Search for the cell housing the specified text and yield its [x, y] center coordinate. 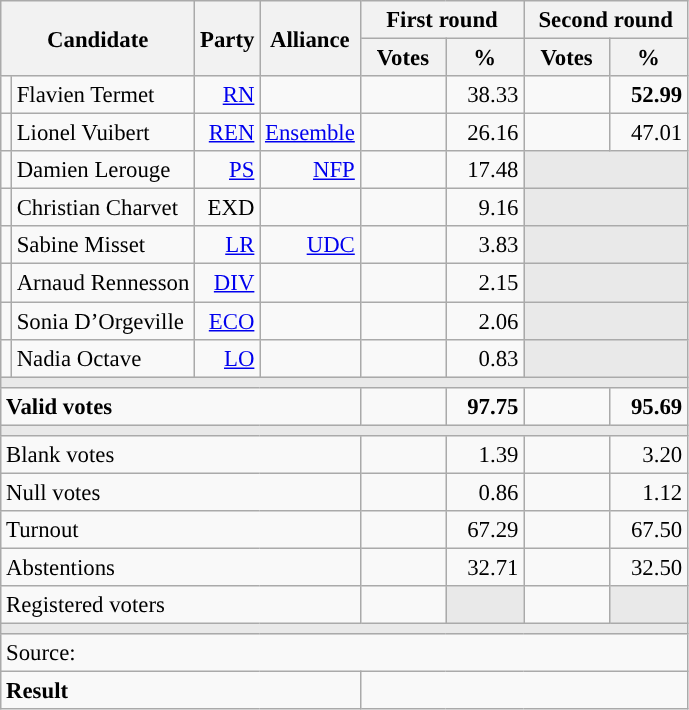
LO [228, 358]
REN [228, 133]
UDC [310, 245]
1.12 [648, 492]
95.69 [648, 406]
Arnaud Rennesson [102, 283]
9.16 [485, 208]
Damien Lerouge [102, 170]
Ensemble [310, 133]
Abstentions [180, 567]
52.99 [648, 95]
Sabine Misset [102, 245]
Sonia D’Orgeville [102, 321]
Registered voters [180, 605]
67.50 [648, 530]
ECO [228, 321]
1.39 [485, 455]
Second round [606, 20]
NFP [310, 170]
Candidate [98, 38]
97.75 [485, 406]
38.33 [485, 95]
67.29 [485, 530]
0.86 [485, 492]
Turnout [180, 530]
0.83 [485, 358]
47.01 [648, 133]
26.16 [485, 133]
2.06 [485, 321]
32.50 [648, 567]
Result [180, 691]
DIV [228, 283]
Valid votes [180, 406]
32.71 [485, 567]
Flavien Termet [102, 95]
Party [228, 38]
Null votes [180, 492]
Alliance [310, 38]
RN [228, 95]
3.20 [648, 455]
Nadia Octave [102, 358]
PS [228, 170]
17.48 [485, 170]
First round [442, 20]
3.83 [485, 245]
Christian Charvet [102, 208]
Blank votes [180, 455]
Source: [344, 653]
EXD [228, 208]
LR [228, 245]
Lionel Vuibert [102, 133]
2.15 [485, 283]
